Detect which cell encompasses the target text, then output its [X, Y] center coordinate. 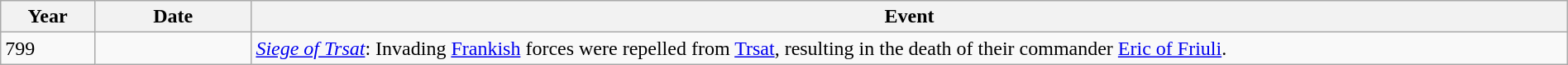
Siege of Trsat: Invading Frankish forces were repelled from Trsat, resulting in the death of their commander Eric of Friuli. [910, 48]
Year [48, 17]
Event [910, 17]
799 [48, 48]
Date [172, 17]
